Determine the (X, Y) coordinate at the center of the cell enclosing the given text.  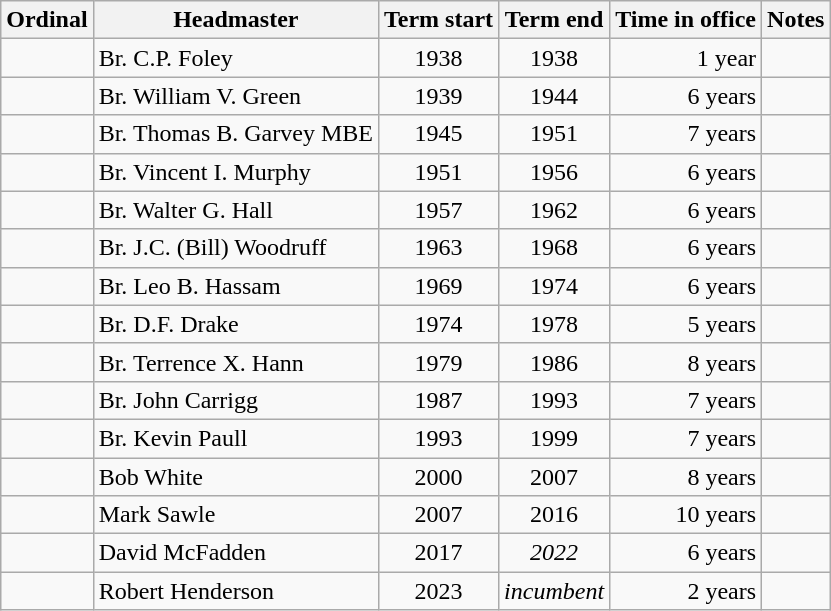
Br. Kevin Paull (236, 438)
Notes (796, 20)
Time in office (686, 20)
1 year (686, 58)
1944 (554, 96)
1957 (438, 210)
2023 (438, 591)
Br. William V. Green (236, 96)
Mark Sawle (236, 515)
Term end (554, 20)
Br. J.C. (Bill) Woodruff (236, 248)
1978 (554, 324)
Headmaster (236, 20)
incumbent (554, 591)
Br. C.P. Foley (236, 58)
2000 (438, 477)
5 years (686, 324)
Br. Walter G. Hall (236, 210)
Term start (438, 20)
1979 (438, 362)
1956 (554, 172)
1987 (438, 400)
Br. Terrence X. Hann (236, 362)
Robert Henderson (236, 591)
Br. Thomas B. Garvey MBE (236, 134)
Ordinal (47, 20)
1999 (554, 438)
1939 (438, 96)
Bob White (236, 477)
1986 (554, 362)
10 years (686, 515)
Br. John Carrigg (236, 400)
1962 (554, 210)
2017 (438, 553)
2 years (686, 591)
2022 (554, 553)
1969 (438, 286)
1963 (438, 248)
David McFadden (236, 553)
2016 (554, 515)
Br. Leo B. Hassam (236, 286)
1968 (554, 248)
1945 (438, 134)
Br. D.F. Drake (236, 324)
Br. Vincent I. Murphy (236, 172)
